For the text-containing cell, return its midpoint in (x, y) coordinate format. 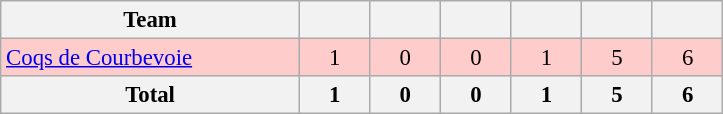
Coqs de Courbevoie (150, 58)
Total (150, 95)
Team (150, 20)
